Determine the (X, Y) coordinate at the center of the cell enclosing the given text.  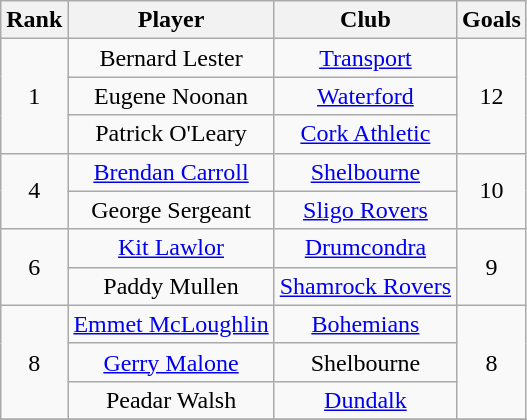
Cork Athletic (365, 134)
George Sergeant (171, 210)
Drumcondra (365, 248)
Goals (492, 20)
Player (171, 20)
1 (34, 96)
Brendan Carroll (171, 172)
12 (492, 96)
10 (492, 191)
Bohemians (365, 324)
Club (365, 20)
Eugene Noonan (171, 96)
Kit Lawlor (171, 248)
Emmet McLoughlin (171, 324)
Sligo Rovers (365, 210)
Peadar Walsh (171, 400)
9 (492, 267)
Gerry Malone (171, 362)
Dundalk (365, 400)
Paddy Mullen (171, 286)
Bernard Lester (171, 58)
Shamrock Rovers (365, 286)
Rank (34, 20)
4 (34, 191)
Patrick O'Leary (171, 134)
6 (34, 267)
Waterford (365, 96)
Transport (365, 58)
